Find where the given text appears and provide that cell's center as (X, Y) coordinate. 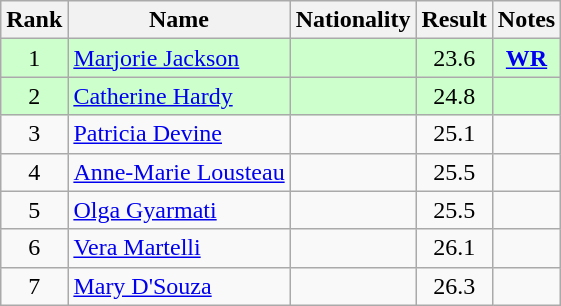
Mary D'Souza (179, 286)
Nationality (353, 20)
Notes (526, 20)
Name (179, 20)
Catherine Hardy (179, 96)
Patricia Devine (179, 134)
7 (34, 286)
2 (34, 96)
4 (34, 172)
Result (454, 20)
6 (34, 248)
26.3 (454, 286)
26.1 (454, 248)
Marjorie Jackson (179, 58)
WR (526, 58)
Anne-Marie Lousteau (179, 172)
24.8 (454, 96)
Vera Martelli (179, 248)
25.1 (454, 134)
1 (34, 58)
Olga Gyarmati (179, 210)
23.6 (454, 58)
3 (34, 134)
Rank (34, 20)
5 (34, 210)
